Return the (X, Y) coordinate for the center point of the cell that contains the specified text.  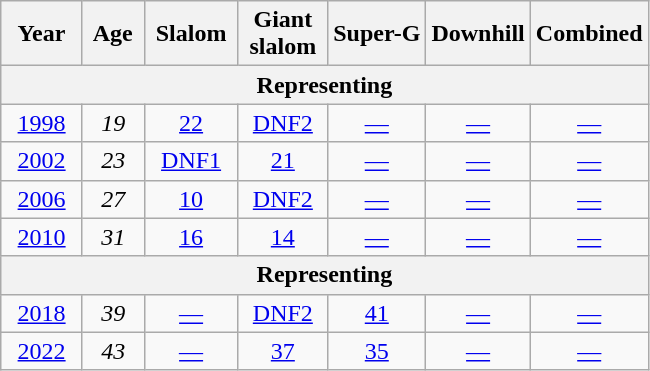
23 (113, 161)
Slalom (191, 34)
35 (377, 351)
Age (113, 34)
Combined (589, 34)
10 (191, 199)
27 (113, 199)
43 (113, 351)
DNF1 (191, 161)
37 (283, 351)
Super-G (377, 34)
2010 (42, 237)
2022 (42, 351)
39 (113, 313)
22 (191, 123)
31 (113, 237)
41 (377, 313)
2002 (42, 161)
19 (113, 123)
2018 (42, 313)
Year (42, 34)
Downhill (478, 34)
Giant slalom (283, 34)
16 (191, 237)
1998 (42, 123)
21 (283, 161)
2006 (42, 199)
14 (283, 237)
